Scan for the cell matching the given text and deliver its (X, Y) coordinate at center. 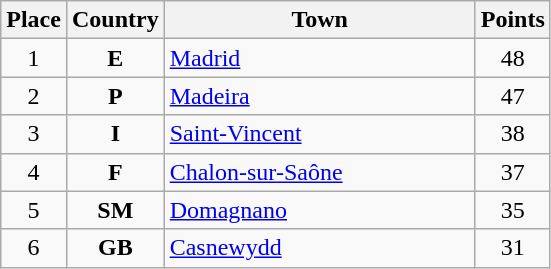
5 (34, 210)
47 (512, 96)
31 (512, 248)
Madeira (320, 96)
Chalon-sur-Saône (320, 172)
Casnewydd (320, 248)
37 (512, 172)
2 (34, 96)
38 (512, 134)
Country (115, 20)
Points (512, 20)
1 (34, 58)
GB (115, 248)
Domagnano (320, 210)
6 (34, 248)
F (115, 172)
48 (512, 58)
P (115, 96)
3 (34, 134)
Place (34, 20)
SM (115, 210)
Town (320, 20)
4 (34, 172)
Saint-Vincent (320, 134)
35 (512, 210)
Madrid (320, 58)
E (115, 58)
I (115, 134)
